Identify which cell holds the provided text, then report its (x, y) central coordinate. 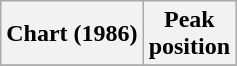
Peakposition (189, 34)
Chart (1986) (72, 34)
